For the text-containing cell, return its midpoint in [x, y] coordinate format. 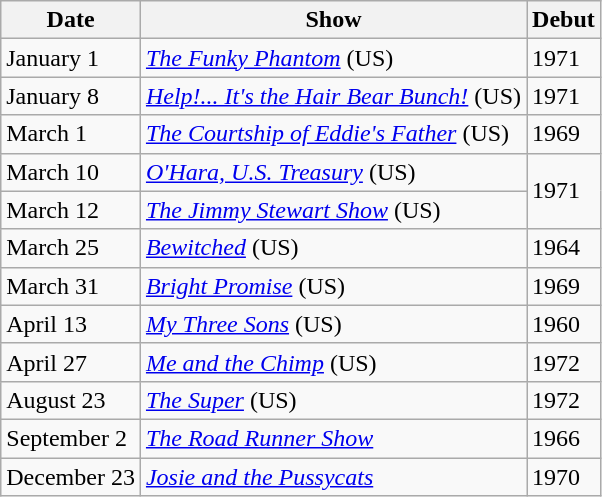
September 2 [71, 438]
Me and the Chimp (US) [333, 362]
April 13 [71, 324]
March 1 [71, 134]
The Jimmy Stewart Show (US) [333, 210]
O'Hara, U.S. Treasury (US) [333, 172]
March 12 [71, 210]
1966 [564, 438]
1970 [564, 477]
1964 [564, 248]
March 31 [71, 286]
Show [333, 20]
My Three Sons (US) [333, 324]
March 10 [71, 172]
March 25 [71, 248]
Bright Promise (US) [333, 286]
Date [71, 20]
Bewitched (US) [333, 248]
The Courtship of Eddie's Father (US) [333, 134]
April 27 [71, 362]
Help!... It's the Hair Bear Bunch! (US) [333, 96]
December 23 [71, 477]
Josie and the Pussycats [333, 477]
The Super (US) [333, 400]
The Funky Phantom (US) [333, 58]
January 8 [71, 96]
1960 [564, 324]
Debut [564, 20]
January 1 [71, 58]
The Road Runner Show [333, 438]
August 23 [71, 400]
